Capture the cell that displays the provided text and extract its [X, Y] central coordinate. 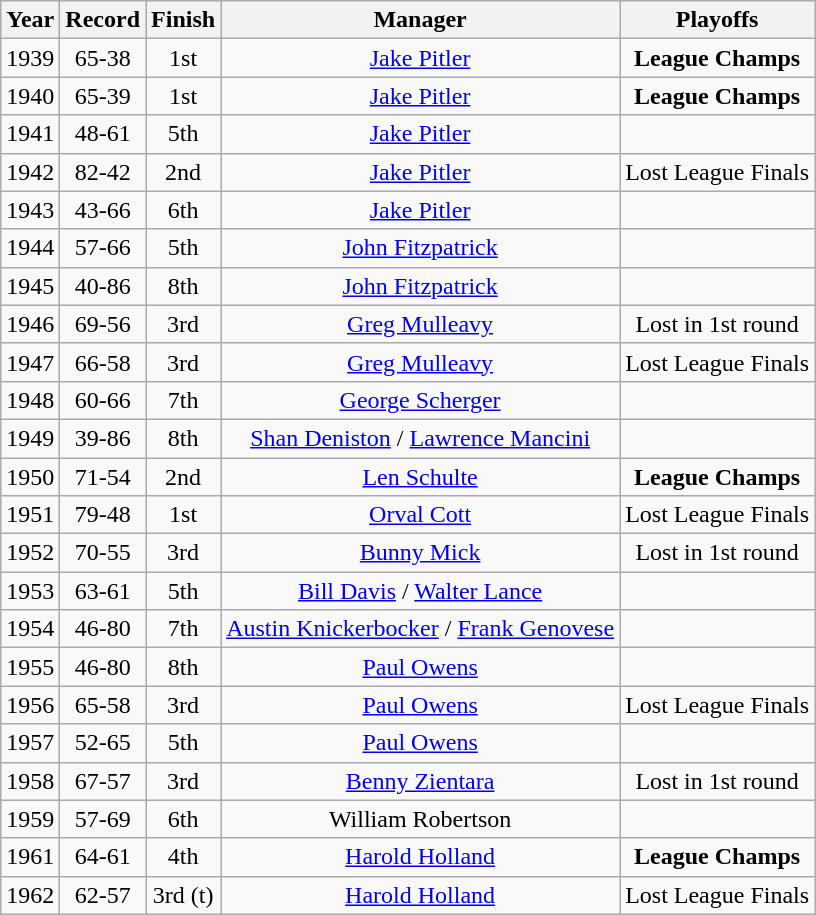
1951 [30, 515]
1955 [30, 667]
65-58 [103, 705]
67-57 [103, 781]
4th [184, 857]
1945 [30, 286]
Benny Zientara [420, 781]
Shan Deniston / Lawrence Mancini [420, 438]
William Robertson [420, 819]
1961 [30, 857]
3rd (t) [184, 895]
1952 [30, 553]
1943 [30, 210]
1941 [30, 134]
Len Schulte [420, 477]
Year [30, 20]
1956 [30, 705]
71-54 [103, 477]
64-61 [103, 857]
1946 [30, 324]
57-69 [103, 819]
63-61 [103, 591]
Finish [184, 20]
1957 [30, 743]
1942 [30, 172]
39-86 [103, 438]
66-58 [103, 362]
62-57 [103, 895]
Bill Davis / Walter Lance [420, 591]
1940 [30, 96]
1947 [30, 362]
52-65 [103, 743]
1962 [30, 895]
Playoffs [718, 20]
82-42 [103, 172]
1939 [30, 58]
1949 [30, 438]
1944 [30, 248]
1948 [30, 400]
48-61 [103, 134]
43-66 [103, 210]
1954 [30, 629]
1958 [30, 781]
65-39 [103, 96]
60-66 [103, 400]
79-48 [103, 515]
65-38 [103, 58]
57-66 [103, 248]
Austin Knickerbocker / Frank Genovese [420, 629]
40-86 [103, 286]
1953 [30, 591]
Record [103, 20]
Manager [420, 20]
Orval Cott [420, 515]
1959 [30, 819]
Bunny Mick [420, 553]
1950 [30, 477]
George Scherger [420, 400]
69-56 [103, 324]
70-55 [103, 553]
